Provide the (x, y) coordinate of the cell's center where the given text is located.  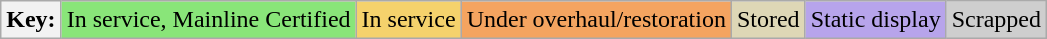
Stored (768, 20)
Key: (31, 20)
Static display (876, 20)
In service (408, 20)
In service, Mainline Certified (208, 20)
Scrapped (996, 20)
Under overhaul/restoration (596, 20)
